Identify which cell holds the provided text, then report its (x, y) central coordinate. 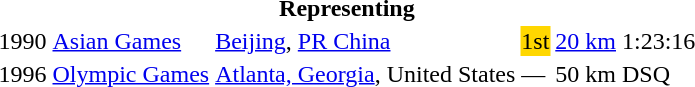
20 km (586, 41)
Asian Games (131, 41)
1st (536, 41)
Beijing, PR China (366, 41)
